Scan for the cell matching the given text and deliver its [X, Y] coordinate at center. 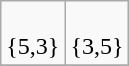
{3,5} [97, 34]
{5,3} [33, 34]
